Extract the (X, Y) coordinate from the center of the cell holding the provided text.  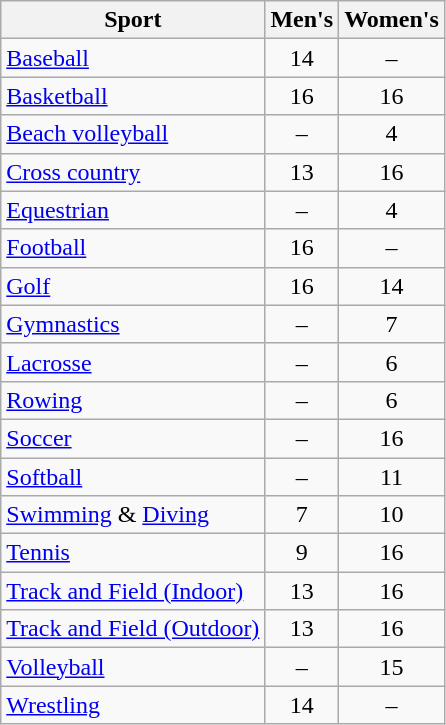
Softball (133, 477)
Sport (133, 20)
Track and Field (Outdoor) (133, 629)
Cross country (133, 172)
Football (133, 248)
Baseball (133, 58)
Rowing (133, 400)
15 (392, 667)
Track and Field (Indoor) (133, 591)
Swimming & Diving (133, 515)
Basketball (133, 96)
Gymnastics (133, 324)
Men's (302, 20)
Lacrosse (133, 362)
Beach volleyball (133, 134)
Soccer (133, 438)
Women's (392, 20)
Volleyball (133, 667)
Wrestling (133, 705)
10 (392, 515)
9 (302, 553)
Equestrian (133, 210)
11 (392, 477)
Golf (133, 286)
Tennis (133, 553)
